For the text-containing cell, return its midpoint in (X, Y) coordinate format. 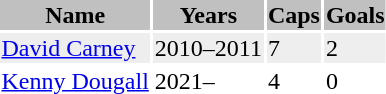
Name (75, 15)
Caps (294, 15)
2010–2011 (208, 48)
Goals (355, 15)
David Carney (75, 48)
7 (294, 48)
2 (355, 48)
Years (208, 15)
